Locate the cell with the specified text and output its (X, Y) center coordinate. 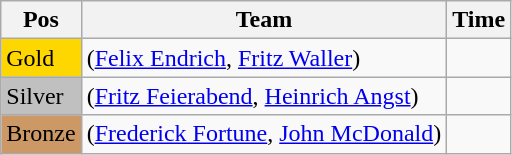
(Felix Endrich, Fritz Waller) (264, 58)
Gold (41, 58)
Bronze (41, 134)
Time (479, 20)
Team (264, 20)
(Fritz Feierabend, Heinrich Angst) (264, 96)
(Frederick Fortune, John McDonald) (264, 134)
Silver (41, 96)
Pos (41, 20)
